For the text-containing cell, return its midpoint in (X, Y) coordinate format. 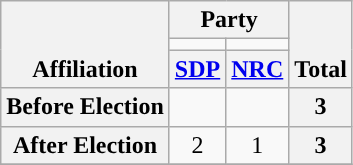
Affiliation (86, 44)
1 (258, 145)
After Election (86, 145)
2 (197, 145)
Total (321, 44)
Before Election (86, 107)
NRC (258, 69)
Party (228, 20)
SDP (197, 69)
